Provide the [x, y] coordinate of the cell's center where the given text is located.  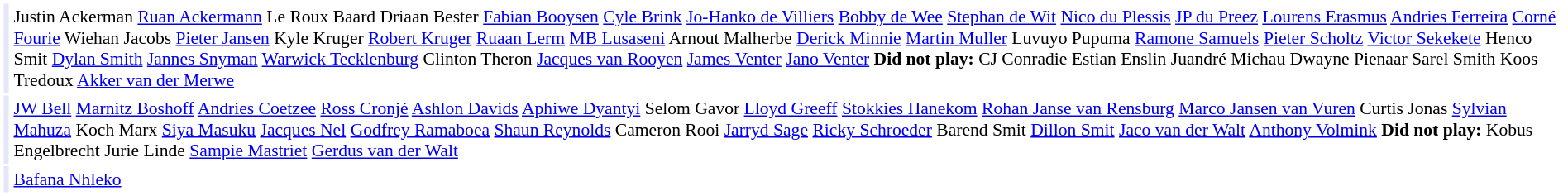
Bafana Nhleko [788, 179]
